Scan for the cell matching the given text and deliver its [x, y] coordinate at center. 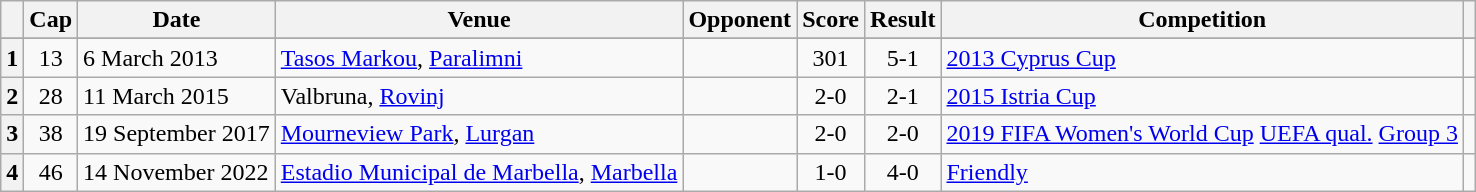
Valbruna, Rovinj [479, 96]
6 March 2013 [177, 58]
13 [51, 58]
301 [831, 58]
14 November 2022 [177, 172]
5-1 [903, 58]
4-0 [903, 172]
2013 Cyprus Cup [1202, 58]
Tasos Markou, Paralimni [479, 58]
19 September 2017 [177, 134]
28 [51, 96]
11 March 2015 [177, 96]
46 [51, 172]
Date [177, 20]
Cap [51, 20]
Score [831, 20]
2019 FIFA Women's World Cup UEFA qual. Group 3 [1202, 134]
3 [12, 134]
1-0 [831, 172]
Mourneview Park, Lurgan [479, 134]
Opponent [740, 20]
Venue [479, 20]
2-1 [903, 96]
Competition [1202, 20]
Result [903, 20]
2 [12, 96]
Friendly [1202, 172]
4 [12, 172]
Estadio Municipal de Marbella, Marbella [479, 172]
38 [51, 134]
2015 Istria Cup [1202, 96]
1 [12, 58]
